Extract the [x, y] coordinate from the center of the cell holding the provided text.  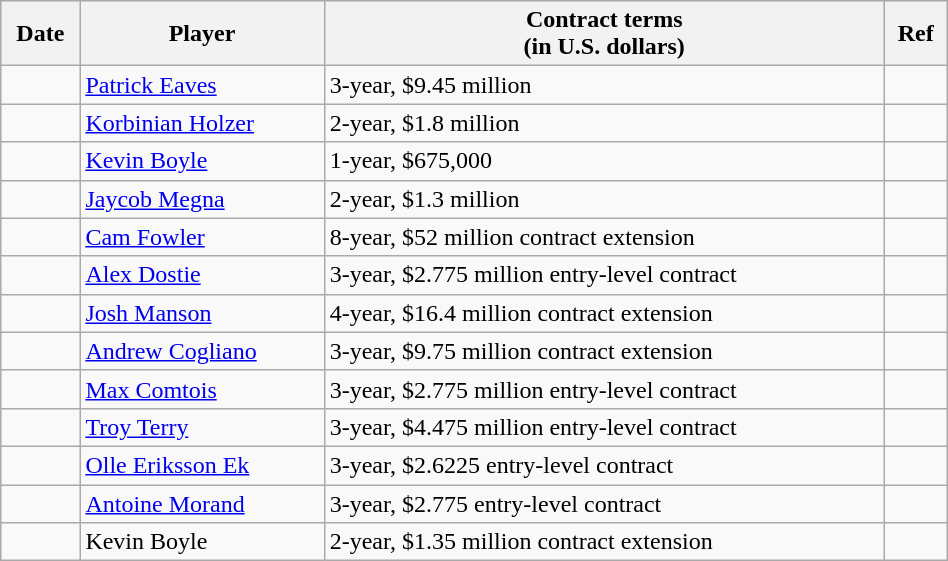
Olle Eriksson Ek [202, 465]
1-year, $675,000 [604, 161]
Patrick Eaves [202, 85]
Max Comtois [202, 389]
3-year, $9.45 million [604, 85]
Ref [916, 34]
Cam Fowler [202, 237]
3-year, $2.775 entry-level contract [604, 503]
3-year, $2.6225 entry-level contract [604, 465]
Contract terms(in U.S. dollars) [604, 34]
Player [202, 34]
Josh Manson [202, 313]
2-year, $1.8 million [604, 123]
Andrew Cogliano [202, 351]
Date [40, 34]
3-year, $4.475 million entry-level contract [604, 427]
Korbinian Holzer [202, 123]
Troy Terry [202, 427]
Antoine Morand [202, 503]
4-year, $16.4 million contract extension [604, 313]
2-year, $1.35 million contract extension [604, 542]
8-year, $52 million contract extension [604, 237]
Jaycob Megna [202, 199]
Alex Dostie [202, 275]
2-year, $1.3 million [604, 199]
3-year, $9.75 million contract extension [604, 351]
